Detect which cell encompasses the target text, then output its (X, Y) center coordinate. 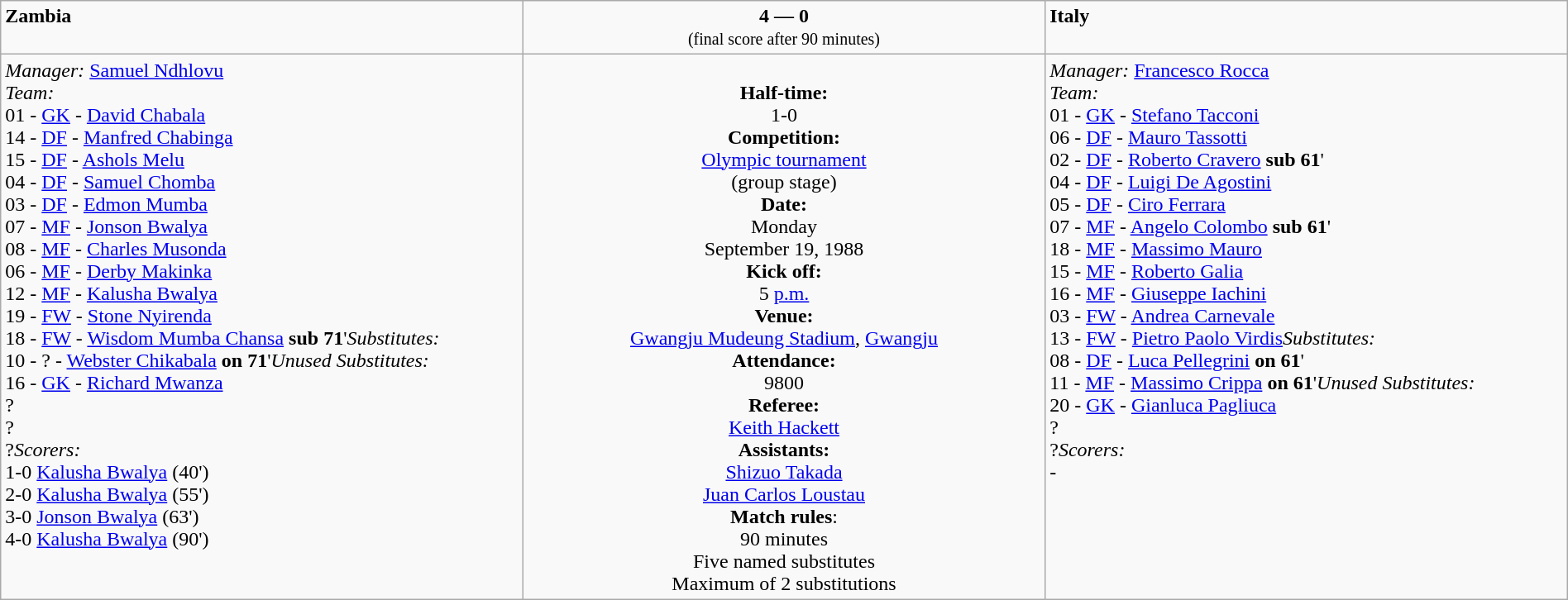
4 — 0(final score after 90 minutes) (784, 28)
Italy (1307, 28)
Zambia (262, 28)
